Pinpoint the cell where the given text exists, returning its [x, y] midpoint coordinate. 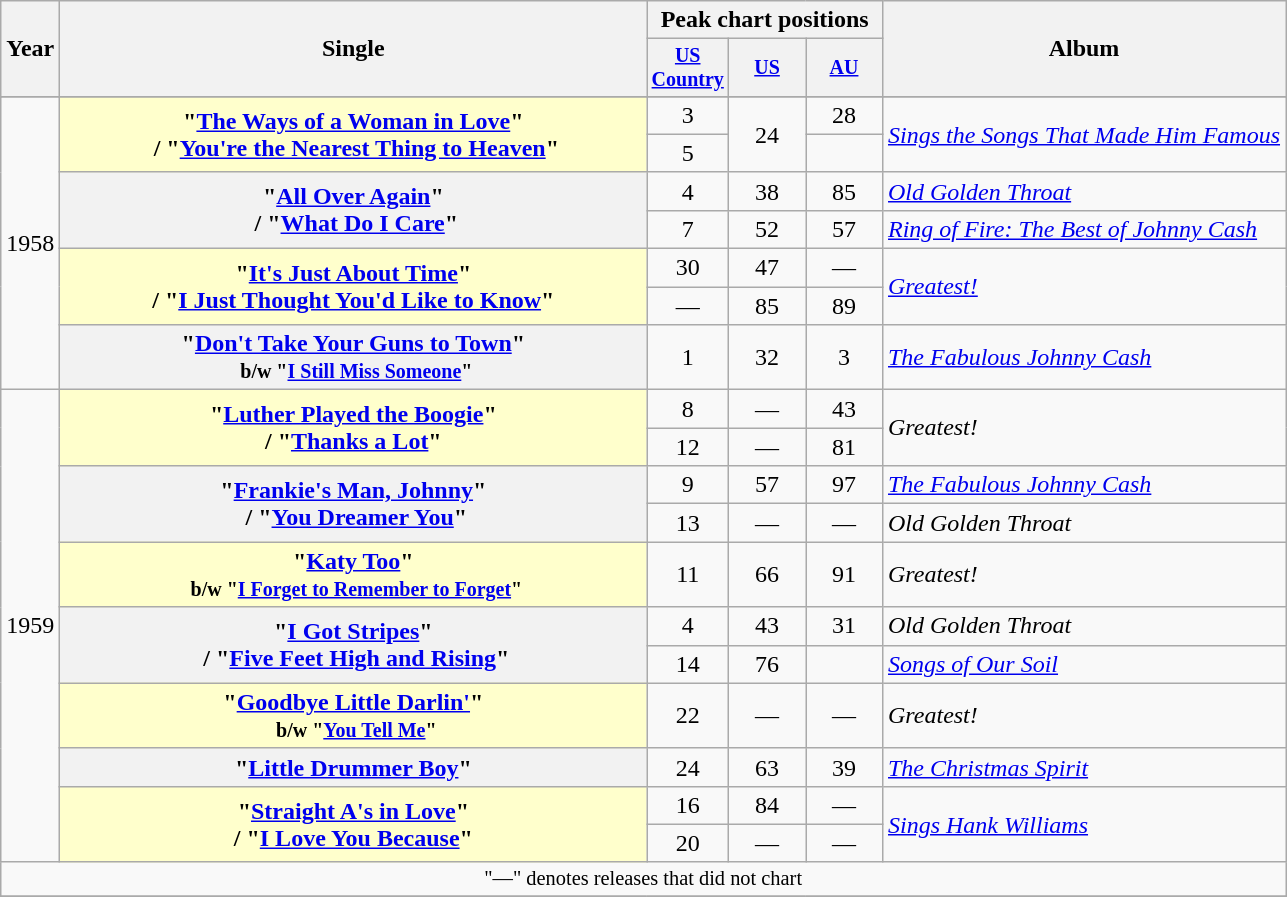
7 [688, 229]
89 [844, 306]
28 [844, 115]
"All Over Again" / "What Do I Care" [354, 210]
81 [844, 447]
5 [688, 153]
"Straight A's in Love"/ "I Love You Because" [354, 824]
16 [688, 805]
47 [768, 268]
1959 [30, 626]
Single [354, 49]
"—" denotes releases that did not chart [644, 879]
22 [688, 716]
"Katy Too" b/w "I Forget to Remember to Forget" [354, 574]
US Country [688, 68]
Album [1084, 49]
"I Got Stripes" / "Five Feet High and Rising" [354, 645]
Songs of Our Soil [1084, 664]
38 [768, 191]
20 [688, 843]
9 [688, 485]
1 [688, 358]
91 [844, 574]
The Christmas Spirit [1084, 767]
97 [844, 485]
31 [844, 626]
AU [844, 68]
66 [768, 574]
8 [688, 409]
63 [768, 767]
Peak chart positions [765, 20]
"Frankie's Man, Johnny" / "You Dreamer You" [354, 504]
"Goodbye Little Darlin'" b/w "You Tell Me" [354, 716]
13 [688, 523]
"The Ways of a Woman in Love" / "You're the Nearest Thing to Heaven" [354, 134]
Sings Hank Williams [1084, 824]
Year [30, 49]
84 [768, 805]
1958 [30, 242]
"Little Drummer Boy" [354, 767]
52 [768, 229]
US [768, 68]
"Don't Take Your Guns to Town" b/w "I Still Miss Someone" [354, 358]
14 [688, 664]
12 [688, 447]
39 [844, 767]
Ring of Fire: The Best of Johnny Cash [1084, 229]
"It's Just About Time"/ "I Just Thought You'd Like to Know" [354, 287]
Sings the Songs That Made Him Famous [1084, 134]
32 [768, 358]
11 [688, 574]
"Luther Played the Boogie"/ "Thanks a Lot" [354, 428]
30 [688, 268]
76 [768, 664]
